Scan for the cell matching the given text and deliver its (X, Y) coordinate at center. 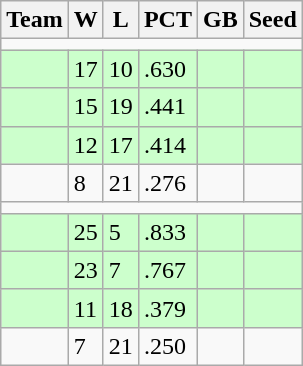
18 (120, 308)
.250 (168, 346)
GB (220, 20)
10 (120, 69)
Seed (272, 20)
.833 (168, 232)
.630 (168, 69)
.379 (168, 308)
12 (86, 145)
.767 (168, 270)
5 (120, 232)
PCT (168, 20)
Team (35, 20)
25 (86, 232)
19 (120, 107)
.414 (168, 145)
11 (86, 308)
8 (86, 183)
23 (86, 270)
L (120, 20)
.276 (168, 183)
W (86, 20)
15 (86, 107)
.441 (168, 107)
